Return the [X, Y] coordinate for the center point of the cell that contains the specified text.  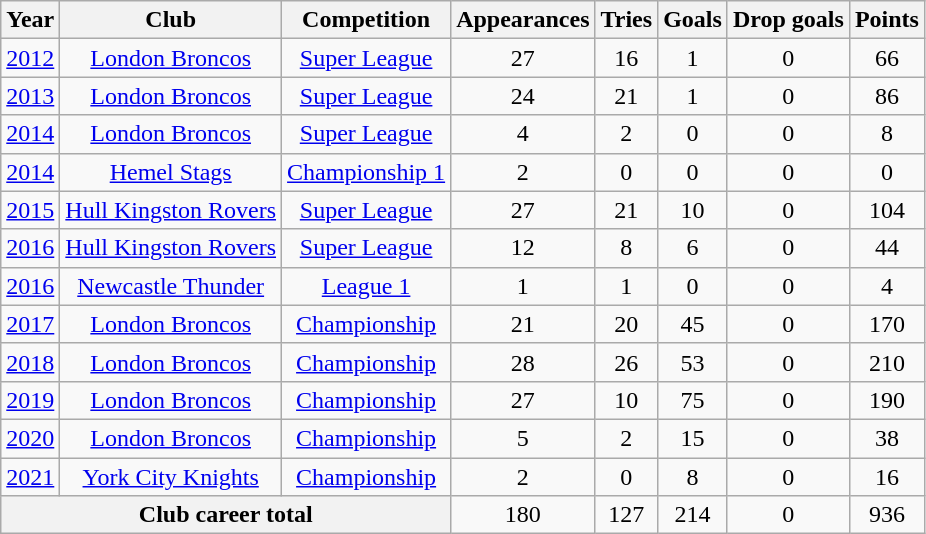
24 [523, 96]
26 [626, 362]
Points [886, 20]
5 [523, 438]
15 [693, 438]
Newcastle Thunder [171, 286]
20 [626, 324]
Goals [693, 20]
League 1 [366, 286]
Championship 1 [366, 172]
210 [886, 362]
12 [523, 248]
2013 [30, 96]
44 [886, 248]
75 [693, 400]
53 [693, 362]
180 [523, 515]
Club [171, 20]
170 [886, 324]
190 [886, 400]
2019 [30, 400]
Appearances [523, 20]
Club career total [226, 515]
2020 [30, 438]
104 [886, 210]
2015 [30, 210]
86 [886, 96]
2018 [30, 362]
214 [693, 515]
127 [626, 515]
66 [886, 58]
6 [693, 248]
Competition [366, 20]
Tries [626, 20]
936 [886, 515]
2012 [30, 58]
York City Knights [171, 477]
2021 [30, 477]
38 [886, 438]
Drop goals [788, 20]
Hemel Stags [171, 172]
28 [523, 362]
45 [693, 324]
Year [30, 20]
2017 [30, 324]
